Find where the given text appears and provide that cell's center as [x, y] coordinate. 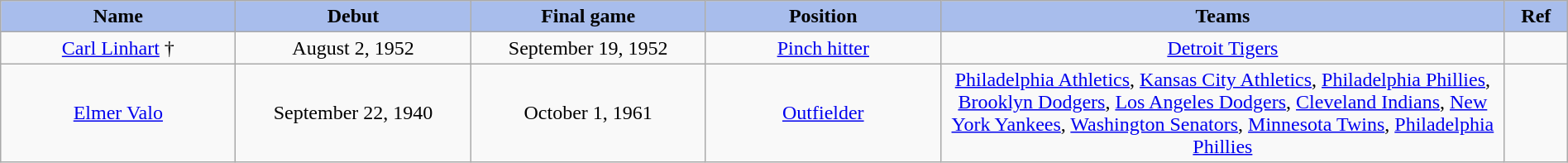
Detroit Tigers [1222, 48]
Final game [588, 17]
October 1, 1961 [588, 113]
Position [823, 17]
September 22, 1940 [353, 113]
Debut [353, 17]
Elmer Valo [118, 113]
Pinch hitter [823, 48]
September 19, 1952 [588, 48]
Outfielder [823, 113]
Name [118, 17]
Teams [1222, 17]
Ref [1536, 17]
Carl Linhart † [118, 48]
August 2, 1952 [353, 48]
